Identify which cell holds the provided text, then report its [x, y] central coordinate. 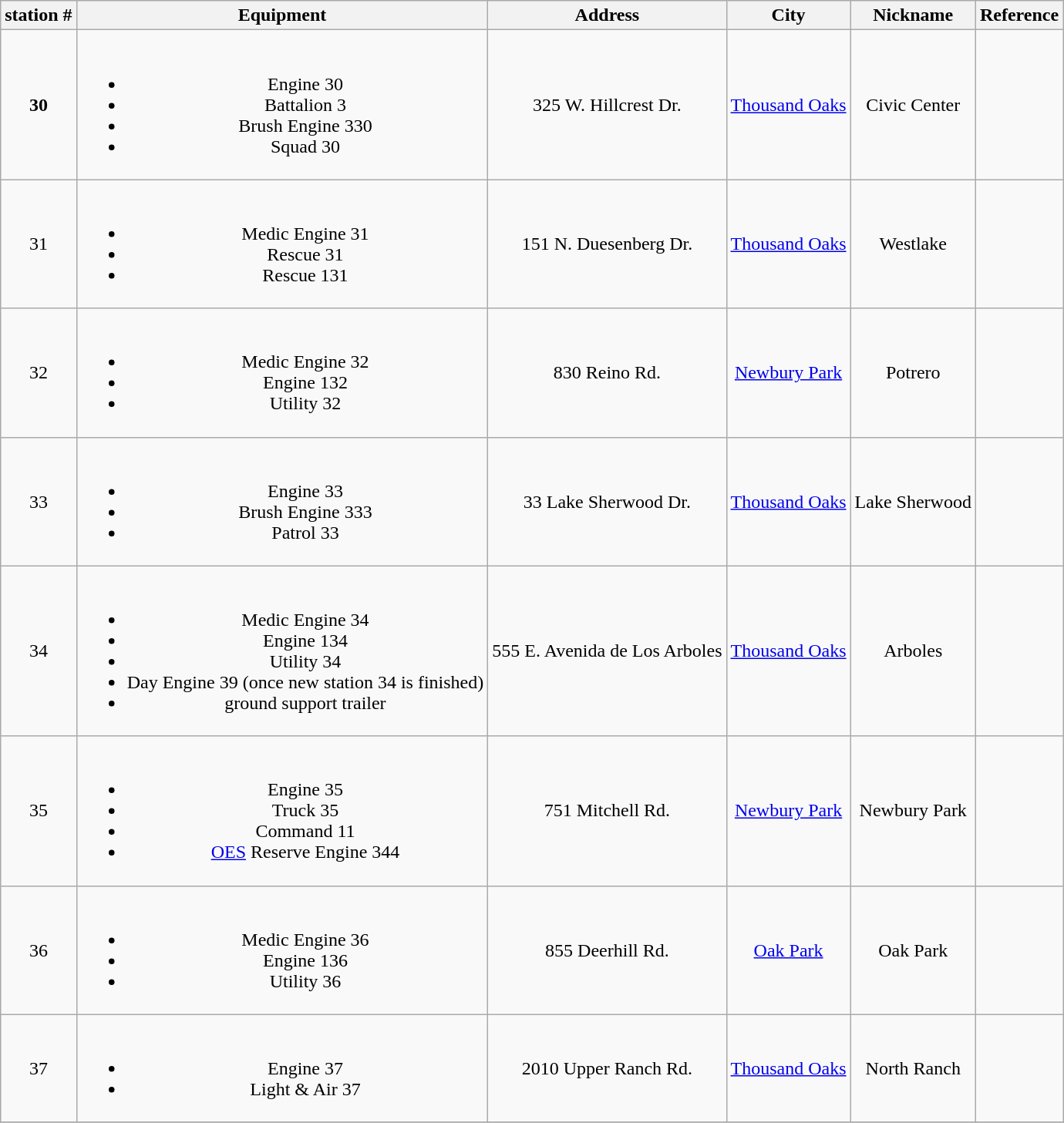
32 [39, 373]
Potrero [913, 373]
Civic Center [913, 105]
Westlake [913, 244]
33 Lake Sherwood Dr. [608, 501]
Reference [1019, 15]
Medic Engine 36Engine 136Utility 36 [282, 950]
855 Deerhill Rd. [608, 950]
34 [39, 651]
City [788, 15]
36 [39, 950]
325 W. Hillcrest Dr. [608, 105]
North Ranch [913, 1068]
Engine 30Battalion 3Brush Engine 330Squad 30 [282, 105]
555 E. Avenida de Los Arboles [608, 651]
31 [39, 244]
station # [39, 15]
37 [39, 1068]
Engine 33Brush Engine 333Patrol 33 [282, 501]
33 [39, 501]
Lake Sherwood [913, 501]
Address [608, 15]
35 [39, 811]
30 [39, 105]
830 Reino Rd. [608, 373]
Arboles [913, 651]
751 Mitchell Rd. [608, 811]
Engine 35Truck 35Command 11OES Reserve Engine 344 [282, 811]
Medic Engine 31Rescue 31Rescue 131 [282, 244]
151 N. Duesenberg Dr. [608, 244]
Engine 37Light & Air 37 [282, 1068]
2010 Upper Ranch Rd. [608, 1068]
Nickname [913, 15]
Medic Engine 32Engine 132Utility 32 [282, 373]
Equipment [282, 15]
Medic Engine 34Engine 134Utility 34Day Engine 39 (once new station 34 is finished)ground support trailer [282, 651]
